Pinpoint the cell where the given text exists, returning its [x, y] midpoint coordinate. 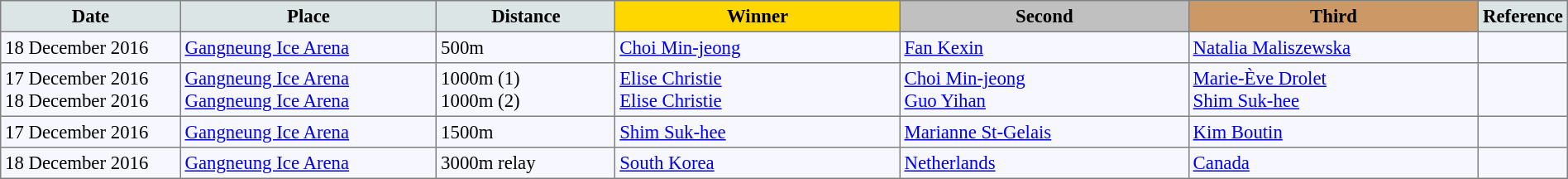
Distance [526, 17]
Second [1044, 17]
South Korea [758, 163]
Winner [758, 17]
Shim Suk-hee [758, 132]
Place [308, 17]
Marie-Ève Drolet Shim Suk-hee [1333, 89]
Gangneung Ice ArenaGangneung Ice Arena [308, 89]
Netherlands [1044, 163]
Canada [1333, 163]
500m [526, 47]
Choi Min-jeong Guo Yihan [1044, 89]
17 December 201618 December 2016 [91, 89]
Reference [1523, 17]
1500m [526, 132]
Fan Kexin [1044, 47]
3000m relay [526, 163]
Natalia Maliszewska [1333, 47]
17 December 2016 [91, 132]
Elise Christie Elise Christie [758, 89]
Third [1333, 17]
Date [91, 17]
Marianne St-Gelais [1044, 132]
1000m (1)1000m (2) [526, 89]
Kim Boutin [1333, 132]
Choi Min-jeong [758, 47]
